Extract the (X, Y) coordinate from the center of the cell holding the provided text.  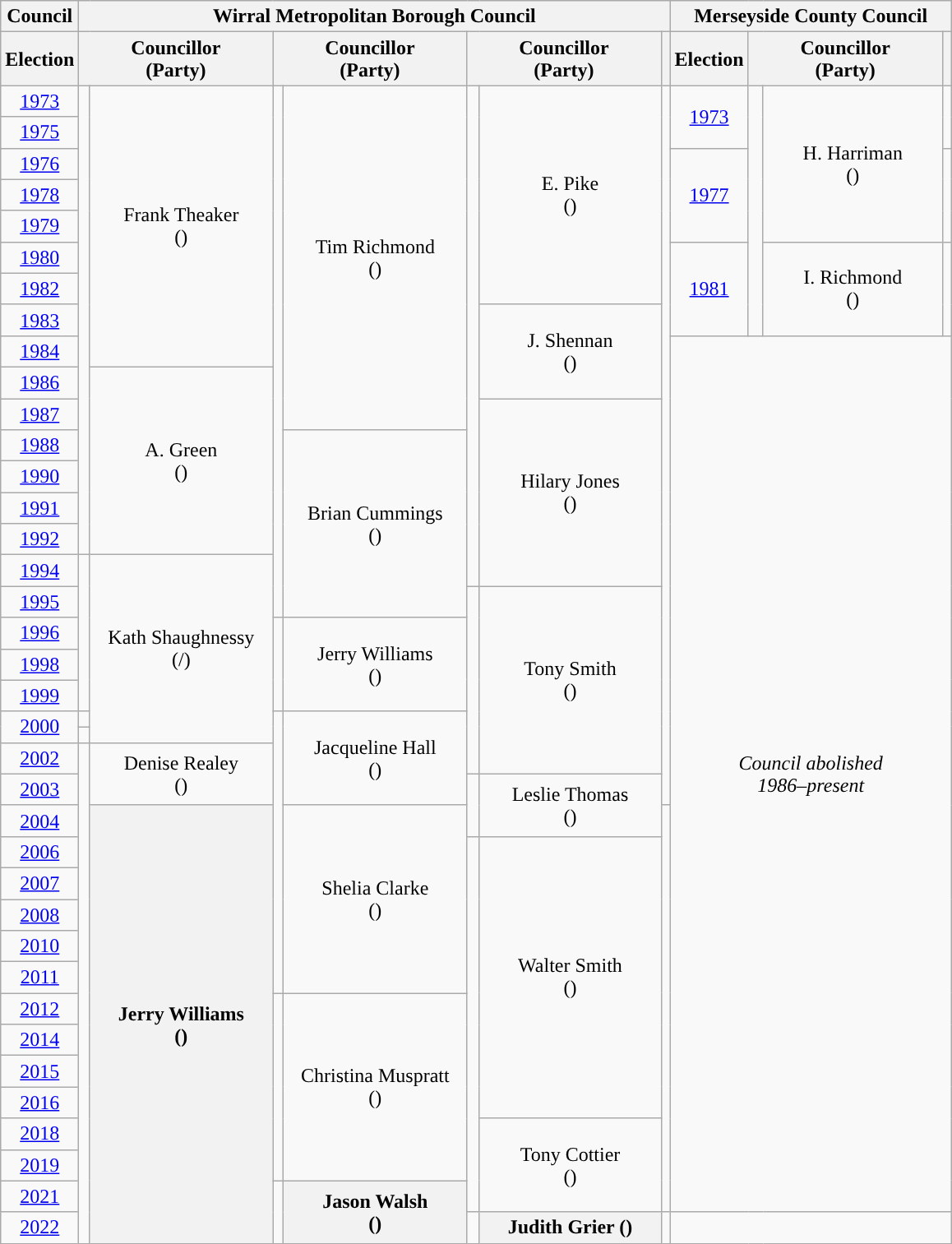
1983 (39, 320)
1981 (709, 289)
Leslie Thomas() (571, 805)
2007 (39, 883)
Hilary Jones() (571, 492)
1995 (39, 602)
Jacqueline Hall() (375, 758)
1996 (39, 633)
1984 (39, 351)
2014 (39, 1040)
1999 (39, 696)
2022 (39, 1228)
1982 (39, 289)
1990 (39, 477)
Jason Walsh() (375, 1212)
Council (39, 16)
E. Pike() (571, 195)
Judith Grier () (571, 1228)
1976 (39, 164)
1979 (39, 226)
Brian Cummings() (375, 524)
2010 (39, 946)
Council abolished1986–present (811, 774)
2021 (39, 1196)
2018 (39, 1134)
1998 (39, 664)
1975 (39, 132)
Kath Shaughnessy(/) (181, 649)
1987 (39, 414)
Merseyside County Council (811, 16)
1988 (39, 446)
2011 (39, 978)
2016 (39, 1103)
2004 (39, 821)
1991 (39, 508)
2008 (39, 915)
Walter Smith() (571, 977)
1977 (709, 195)
1986 (39, 382)
1992 (39, 539)
2000 (39, 727)
2006 (39, 852)
Denise Realey() (181, 774)
I. Richmond() (853, 289)
2003 (39, 789)
Christina Muspratt() (375, 1087)
2012 (39, 1009)
Tony Cottier() (571, 1165)
Frank Theaker() (181, 227)
1978 (39, 195)
A. Green() (181, 460)
1980 (39, 257)
2002 (39, 758)
J. Shennan() (571, 351)
2019 (39, 1165)
Shelia Clarke() (375, 899)
2015 (39, 1071)
Tony Smith() (571, 680)
1994 (39, 571)
Wirral Metropolitan Borough Council (375, 16)
Tim Richmond() (375, 258)
H. Harriman() (853, 164)
